Capture the cell that displays the provided text and extract its (X, Y) central coordinate. 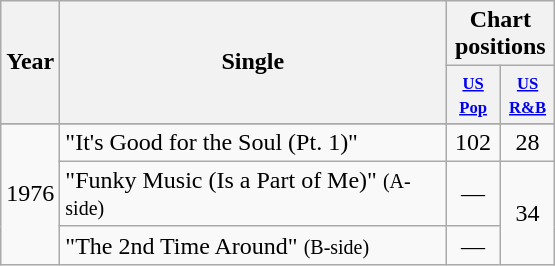
Single (253, 62)
28 (527, 142)
Year (30, 62)
"It's Good for the Soul (Pt. 1)" (253, 142)
34 (527, 212)
Chart positions (500, 34)
"Funky Music (Is a Part of Me)" (A-side) (253, 194)
USR&B (527, 94)
102 (473, 142)
1976 (30, 194)
"The 2nd Time Around" (B-side) (253, 245)
USPop (473, 94)
